Identify which cell holds the provided text, then report its [X, Y] central coordinate. 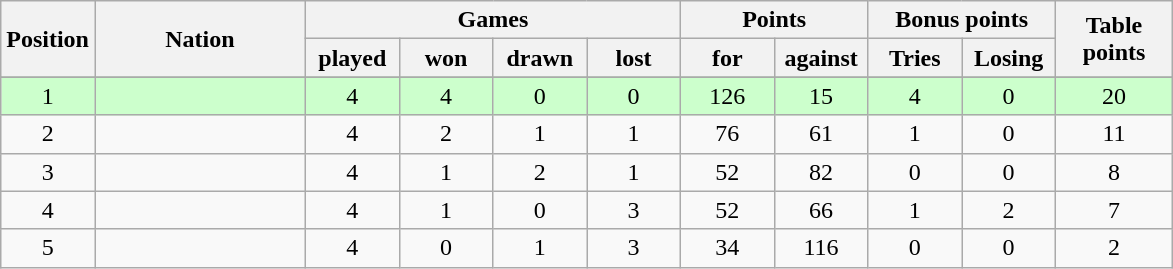
Tries [915, 58]
against [821, 58]
76 [727, 134]
116 [821, 248]
played [352, 58]
Points [774, 20]
15 [821, 96]
66 [821, 210]
won [446, 58]
lost [634, 58]
7 [1114, 210]
61 [821, 134]
5 [48, 248]
Tablepoints [1114, 39]
11 [1114, 134]
Bonus points [962, 20]
Losing [1009, 58]
8 [1114, 172]
drawn [540, 58]
20 [1114, 96]
for [727, 58]
34 [727, 248]
Position [48, 39]
Games [492, 20]
126 [727, 96]
Nation [200, 39]
82 [821, 172]
